Output the (X, Y) coordinate of the center of the cell containing the given text.  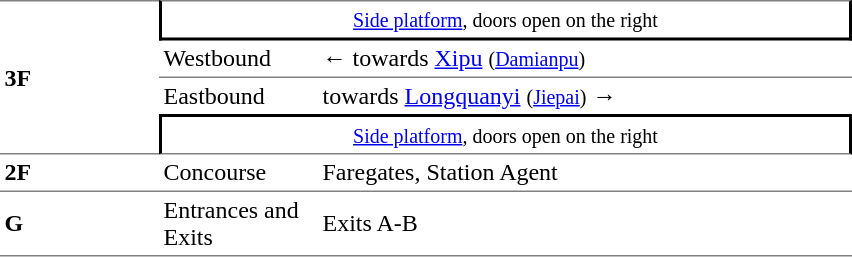
Concourse (238, 173)
towards Longquanyi (Jiepai) → (585, 96)
G (80, 224)
Westbound (238, 59)
← towards Xipu (Damianpu) (585, 59)
Entrances and Exits (238, 224)
Exits A-B (585, 224)
2F (80, 173)
3F (80, 77)
Faregates, Station Agent (585, 173)
Eastbound (238, 96)
